Detect which cell encompasses the target text, then output its [X, Y] center coordinate. 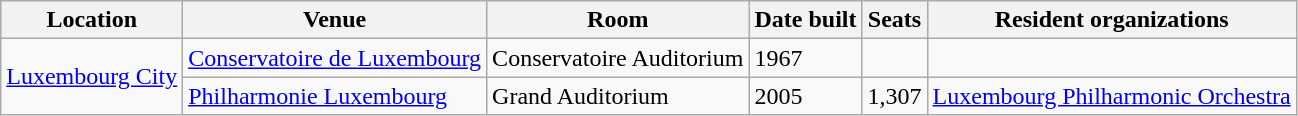
Grand Auditorium [618, 96]
Luxembourg Philharmonic Orchestra [1112, 96]
Date built [806, 20]
Location [92, 20]
Room [618, 20]
Venue [335, 20]
2005 [806, 96]
1967 [806, 58]
Conservatoire Auditorium [618, 58]
Philharmonie Luxembourg [335, 96]
Seats [894, 20]
Resident organizations [1112, 20]
Conservatoire de Luxembourg [335, 58]
Luxembourg City [92, 77]
1,307 [894, 96]
